Output the [X, Y] coordinate of the center of the cell containing the given text.  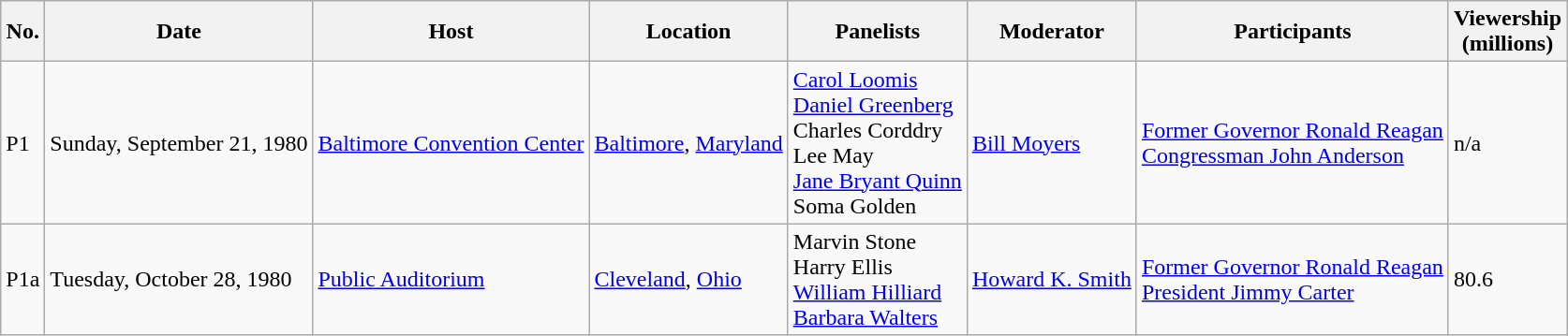
Participants [1293, 32]
Carol LoomisDaniel GreenbergCharles CorddryLee MayJane Bryant QuinnSoma Golden [877, 142]
Baltimore, Maryland [688, 142]
Former Governor Ronald ReaganCongressman John Anderson [1293, 142]
80.6 [1507, 279]
Public Auditorium [451, 279]
Baltimore Convention Center [451, 142]
Date [179, 32]
Cleveland, Ohio [688, 279]
Former Governor Ronald ReaganPresident Jimmy Carter [1293, 279]
Marvin StoneHarry EllisWilliam HilliardBarbara Walters [877, 279]
Viewership(millions) [1507, 32]
P1 [22, 142]
n/a [1507, 142]
P1a [22, 279]
Location [688, 32]
Host [451, 32]
Panelists [877, 32]
Moderator [1051, 32]
Tuesday, October 28, 1980 [179, 279]
No. [22, 32]
Bill Moyers [1051, 142]
Sunday, September 21, 1980 [179, 142]
Howard K. Smith [1051, 279]
